For the text-containing cell, return its midpoint in [x, y] coordinate format. 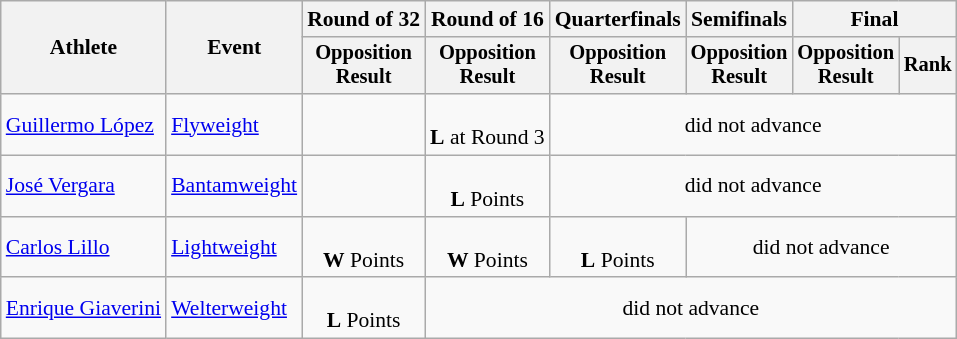
L at Round 3 [488, 124]
Enrique Giaverini [84, 308]
Rank [928, 66]
Lightweight [234, 248]
José Vergara [84, 186]
Quarterfinals [618, 19]
Event [234, 48]
Athlete [84, 48]
Bantamweight [234, 186]
Semifinals [740, 19]
Guillermo López [84, 124]
Round of 16 [488, 19]
Flyweight [234, 124]
Welterweight [234, 308]
Carlos Lillo [84, 248]
Round of 32 [364, 19]
Final [874, 19]
